Scan for the cell matching the given text and deliver its [X, Y] coordinate at center. 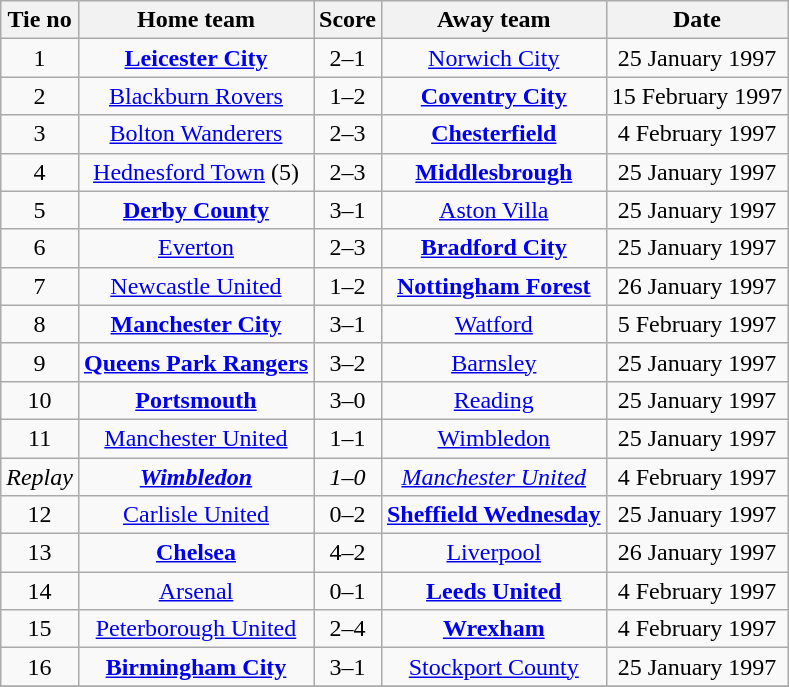
12 [40, 515]
3–2 [348, 362]
Barnsley [494, 362]
Watford [494, 324]
5 February 1997 [697, 324]
Birmingham City [196, 667]
Stockport County [494, 667]
Aston Villa [494, 210]
Away team [494, 20]
Liverpool [494, 553]
Norwich City [494, 58]
7 [40, 286]
10 [40, 400]
2–4 [348, 629]
1 [40, 58]
9 [40, 362]
4 [40, 172]
1–1 [348, 438]
Reading [494, 400]
Leeds United [494, 591]
Blackburn Rovers [196, 96]
Replay [40, 477]
Manchester City [196, 324]
11 [40, 438]
0–2 [348, 515]
4–2 [348, 553]
Peterborough United [196, 629]
Queens Park Rangers [196, 362]
3 [40, 134]
Home team [196, 20]
15 February 1997 [697, 96]
Everton [196, 248]
16 [40, 667]
Bradford City [494, 248]
Score [348, 20]
Hednesford Town (5) [196, 172]
3–0 [348, 400]
Portsmouth [196, 400]
Sheffield Wednesday [494, 515]
1–0 [348, 477]
0–1 [348, 591]
8 [40, 324]
2 [40, 96]
14 [40, 591]
Nottingham Forest [494, 286]
Newcastle United [196, 286]
Wrexham [494, 629]
Derby County [196, 210]
Leicester City [196, 58]
6 [40, 248]
Chesterfield [494, 134]
Carlisle United [196, 515]
Middlesbrough [494, 172]
Tie no [40, 20]
Chelsea [196, 553]
13 [40, 553]
Date [697, 20]
Arsenal [196, 591]
Coventry City [494, 96]
2–1 [348, 58]
15 [40, 629]
5 [40, 210]
Bolton Wanderers [196, 134]
